Find where the given text appears and provide that cell's center as [x, y] coordinate. 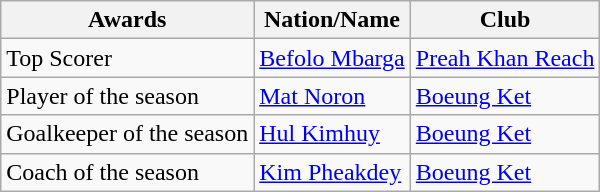
Club [505, 20]
Befolo Mbarga [332, 58]
Goalkeeper of the season [128, 134]
Nation/Name [332, 20]
Kim Pheakdey [332, 172]
Coach of the season [128, 172]
Mat Noron [332, 96]
Preah Khan Reach [505, 58]
Player of the season [128, 96]
Awards [128, 20]
Hul Kimhuy [332, 134]
Top Scorer [128, 58]
